Determine the [x, y] coordinate at the center of the cell enclosing the given text.  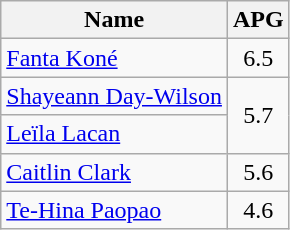
Fanta Koné [114, 58]
Leïla Lacan [114, 134]
5.6 [258, 172]
4.6 [258, 210]
Te-Hina Paopao [114, 210]
6.5 [258, 58]
APG [258, 20]
Name [114, 20]
Shayeann Day-Wilson [114, 96]
Caitlin Clark [114, 172]
5.7 [258, 115]
